Return [x, y] of the center of cell containing provided text 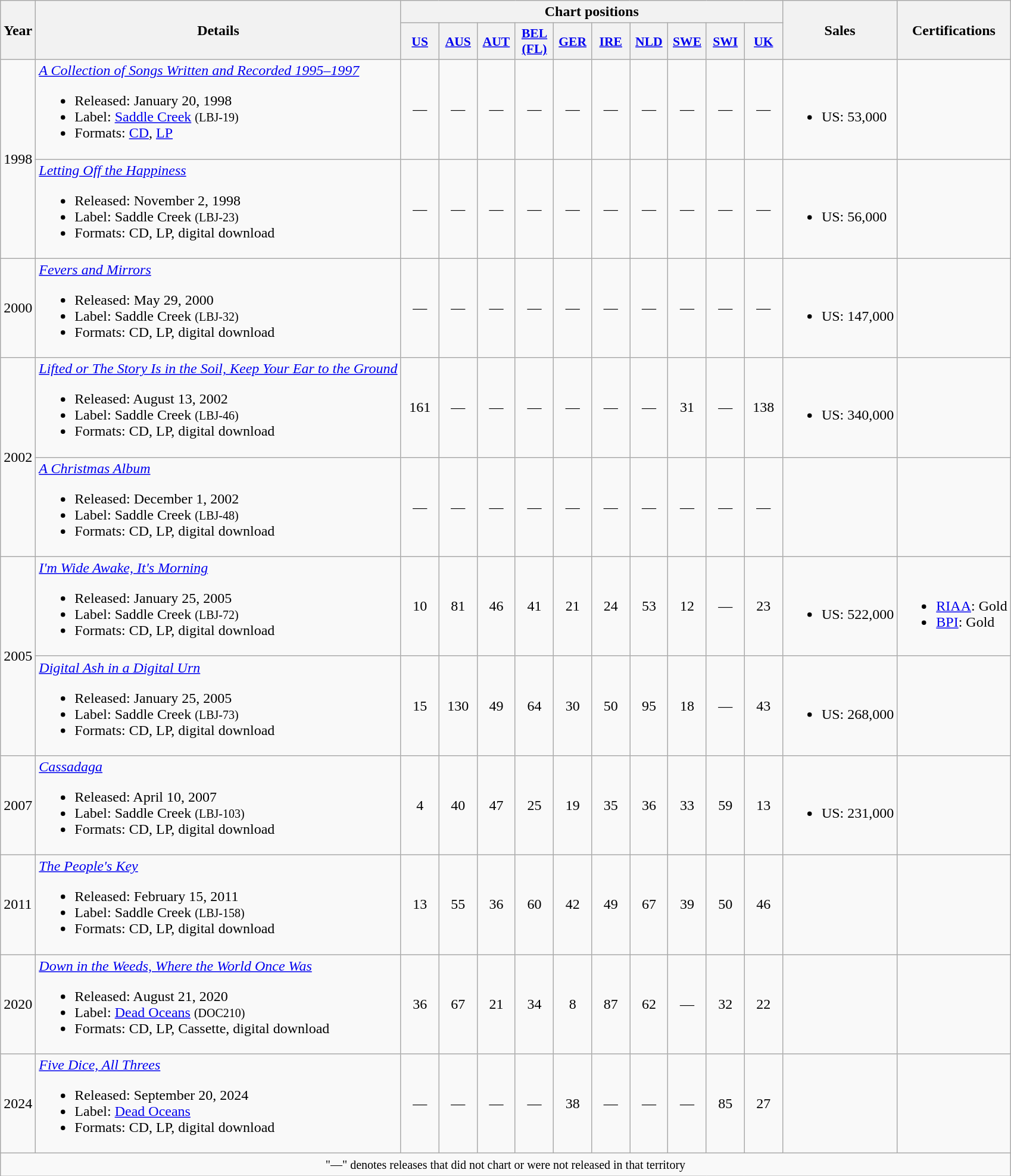
23 [763, 606]
SWE [687, 42]
Fevers and MirrorsReleased: May 29, 2000Label: Saddle Creek (LBJ-32)Formats: CD, LP, digital download [218, 308]
Five Dice, All ThreesReleased: September 20, 2024Label: Dead OceansFormats: CD, LP, digital download [218, 1103]
25 [534, 805]
35 [611, 805]
31 [687, 407]
2002 [18, 457]
Letting Off the HappinessReleased: November 2, 1998Label: Saddle Creek (LBJ-23)Formats: CD, LP, digital download [218, 208]
2020 [18, 1005]
2011 [18, 905]
Digital Ash in a Digital UrnReleased: January 25, 2005Label: Saddle Creek (LBJ-73)Formats: CD, LP, digital download [218, 706]
41 [534, 606]
1998 [18, 159]
138 [763, 407]
55 [458, 905]
US: 53,000 [840, 110]
A Collection of Songs Written and Recorded 1995–1997Released: January 20, 1998Label: Saddle Creek (LBJ-19)Formats: CD, LP [218, 110]
I'm Wide Awake, It's MorningReleased: January 25, 2005Label: Saddle Creek (LBJ-72)Formats: CD, LP, digital download [218, 606]
24 [611, 606]
Chart positions [592, 12]
19 [573, 805]
4 [420, 805]
85 [725, 1103]
Sales [840, 30]
US [420, 42]
US: 231,000 [840, 805]
38 [573, 1103]
Details [218, 30]
Year [18, 30]
A Christmas AlbumReleased: December 1, 2002Label: Saddle Creek (LBJ-48)Formats: CD, LP, digital download [218, 507]
Lifted or The Story Is in the Soil, Keep Your Ear to the GroundReleased: August 13, 2002Label: Saddle Creek (LBJ-46)Formats: CD, LP, digital download [218, 407]
95 [649, 706]
33 [687, 805]
130 [458, 706]
US: 147,000 [840, 308]
15 [420, 706]
BEL(FL) [534, 42]
42 [573, 905]
34 [534, 1005]
NLD [649, 42]
UK [763, 42]
62 [649, 1005]
"—" denotes releases that did not chart or were not released in that territory [505, 1165]
2024 [18, 1103]
27 [763, 1103]
CassadagaReleased: April 10, 2007Label: Saddle Creek (LBJ-103)Formats: CD, LP, digital download [218, 805]
43 [763, 706]
SWI [725, 42]
2000 [18, 308]
US: 340,000 [840, 407]
81 [458, 606]
18 [687, 706]
10 [420, 606]
39 [687, 905]
30 [573, 706]
87 [611, 1005]
2007 [18, 805]
47 [496, 805]
2005 [18, 656]
22 [763, 1005]
US: 268,000 [840, 706]
60 [534, 905]
40 [458, 805]
161 [420, 407]
RIAA: GoldBPI: Gold [954, 606]
12 [687, 606]
8 [573, 1005]
AUS [458, 42]
64 [534, 706]
Certifications [954, 30]
32 [725, 1005]
Down in the Weeds, Where the World Once WasReleased: August 21, 2020Label: Dead Oceans (DOC210)Formats: CD, LP, Cassette, digital download [218, 1005]
The People's KeyReleased: February 15, 2011Label: Saddle Creek (LBJ-158)Formats: CD, LP, digital download [218, 905]
US: 522,000 [840, 606]
IRE [611, 42]
US: 56,000 [840, 208]
53 [649, 606]
AUT [496, 42]
59 [725, 805]
GER [573, 42]
